Pinpoint the cell where the given text exists, returning its [x, y] midpoint coordinate. 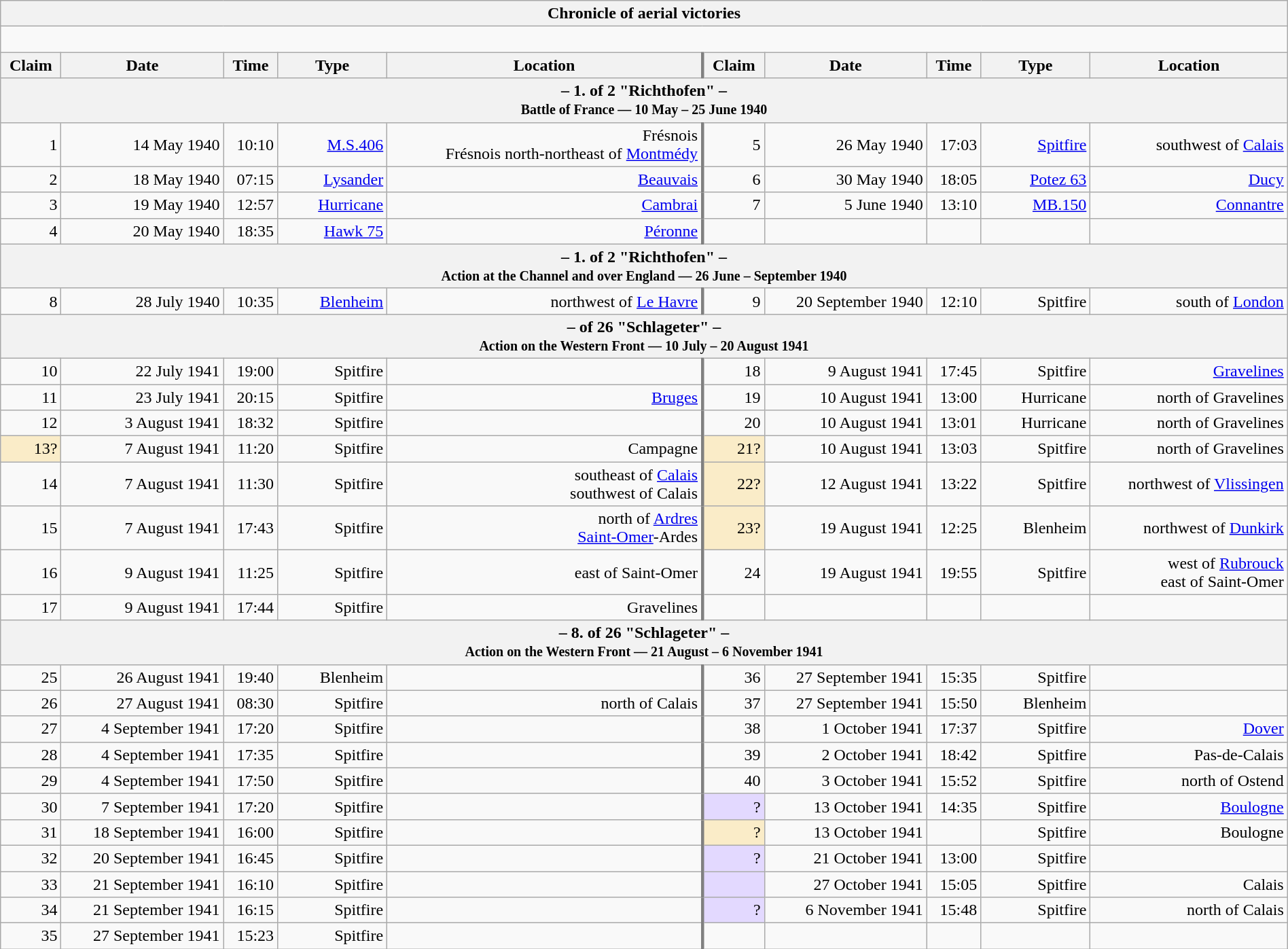
14:35 [954, 806]
southwest of Calais [1189, 144]
15:50 [954, 703]
north of Ostend [1189, 781]
2 October 1941 [845, 755]
1 [31, 144]
34 [31, 910]
15:52 [954, 781]
39 [734, 755]
10 [31, 371]
27 October 1941 [845, 884]
northwest of Vlissingen [1189, 484]
20 September 1941 [143, 858]
19 May 1940 [143, 205]
21? [734, 449]
12 August 1941 [845, 484]
30 [31, 806]
18:05 [954, 179]
37 [734, 703]
5 [734, 144]
6 [734, 179]
15:48 [954, 910]
Beauvais [545, 179]
FrésnoisFrésnois north-northeast of Montmédy [545, 144]
16:00 [251, 832]
13:03 [954, 449]
17:35 [251, 755]
12:25 [954, 529]
3 August 1941 [143, 423]
28 July 1940 [143, 301]
15:05 [954, 884]
20 September 1940 [845, 301]
28 [31, 755]
31 [31, 832]
20 [734, 423]
23 July 1941 [143, 397]
11:25 [251, 572]
3 [31, 205]
30 May 1940 [845, 179]
07:15 [251, 179]
36 [734, 677]
18 [734, 371]
M.S.406 [333, 144]
– 1. of 2 "Richthofen" –Action at the Channel and over England — 26 June – September 1940 [644, 266]
35 [31, 936]
18 September 1941 [143, 832]
southeast of Calaissouthwest of Calais [545, 484]
MB.150 [1035, 205]
– of 26 "Schlageter" –Action on the Western Front — 10 July – 20 August 1941 [644, 336]
9 [734, 301]
18:35 [251, 231]
14 May 1940 [143, 144]
19:55 [954, 572]
16:45 [251, 858]
19:00 [251, 371]
west of Rubrouckeast of Saint-Omer [1189, 572]
5 June 1940 [845, 205]
Chronicle of aerial victories [644, 14]
17:43 [251, 529]
1 October 1941 [845, 729]
25 [31, 677]
Hawk 75 [333, 231]
Calais [1189, 884]
12 [31, 423]
Campagne [545, 449]
15:35 [954, 677]
11:20 [251, 449]
13:22 [954, 484]
4 [31, 231]
– 8. of 26 "Schlageter" –Action on the Western Front — 21 August – 6 November 1941 [644, 643]
13? [31, 449]
17:44 [251, 607]
7 [734, 205]
12:10 [954, 301]
Lysander [333, 179]
2 [31, 179]
11 [31, 397]
northwest of Le Havre [545, 301]
17 [31, 607]
32 [31, 858]
10:35 [251, 301]
17:45 [954, 371]
14 [31, 484]
21 October 1941 [845, 858]
22 July 1941 [143, 371]
26 August 1941 [143, 677]
18:32 [251, 423]
08:30 [251, 703]
23? [734, 529]
east of Saint-Omer [545, 572]
3 October 1941 [845, 781]
27 August 1941 [143, 703]
12:57 [251, 205]
18 May 1940 [143, 179]
Ducy [1189, 179]
19 [734, 397]
Bruges [545, 397]
17:50 [251, 781]
20 May 1940 [143, 231]
northwest of Dunkirk [1189, 529]
22? [734, 484]
40 [734, 781]
north of ArdresSaint-Omer-Ardes [545, 529]
7 September 1941 [143, 806]
20:15 [251, 397]
15 [31, 529]
11:30 [251, 484]
15:23 [251, 936]
24 [734, 572]
17:37 [954, 729]
Péronne [545, 231]
Connantre [1189, 205]
38 [734, 729]
Cambrai [545, 205]
33 [31, 884]
27 [31, 729]
13:01 [954, 423]
26 May 1940 [845, 144]
Potez 63 [1035, 179]
26 [31, 703]
13:10 [954, 205]
16:15 [251, 910]
29 [31, 781]
17:03 [954, 144]
– 1. of 2 "Richthofen" –Battle of France — 10 May – 25 June 1940 [644, 101]
19:40 [251, 677]
6 November 1941 [845, 910]
18:42 [954, 755]
Pas-de-Calais [1189, 755]
8 [31, 301]
10:10 [251, 144]
Dover [1189, 729]
south of London [1189, 301]
16 [31, 572]
16:10 [251, 884]
